Locate the cell with the specified text and output its (x, y) center coordinate. 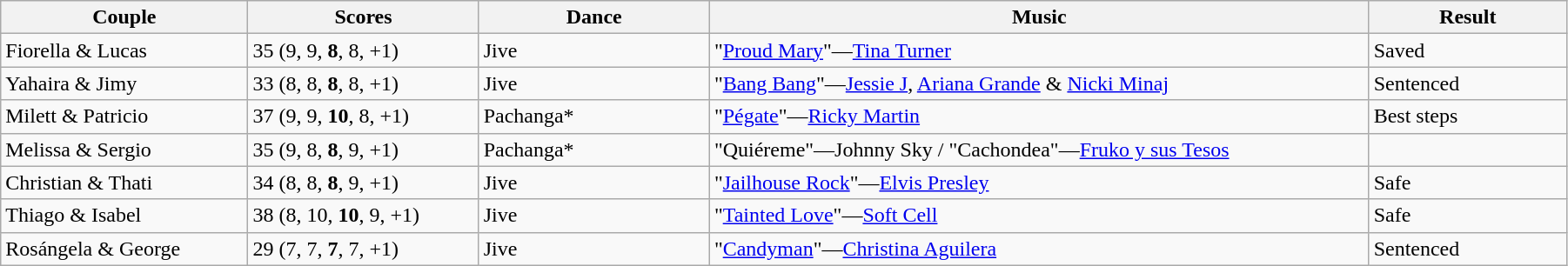
"Pégate"—Ricky Martin (1039, 116)
Milett & Patricio (124, 116)
37 (9, 9, 10, 8, +1) (364, 116)
Melissa & Sergio (124, 150)
Best steps (1467, 116)
"Quiéreme"—Johnny Sky / "Cachondea"—Fruko y sus Tesos (1039, 150)
29 (7, 7, 7, 7, +1) (364, 249)
"Proud Mary"—Tina Turner (1039, 50)
"Candyman"—Christina Aguilera (1039, 249)
Yahaira & Jimy (124, 83)
34 (8, 8, 8, 9, +1) (364, 183)
35 (9, 9, 8, 8, +1) (364, 50)
Scores (364, 17)
Music (1039, 17)
Fiorella & Lucas (124, 50)
"Jailhouse Rock"—Elvis Presley (1039, 183)
Thiago & Isabel (124, 216)
Couple (124, 17)
Rosángela & George (124, 249)
Saved (1467, 50)
Result (1467, 17)
38 (8, 10, 10, 9, +1) (364, 216)
33 (8, 8, 8, 8, +1) (364, 83)
"Bang Bang"—Jessie J, Ariana Grande & Nicki Minaj (1039, 83)
Christian & Thati (124, 183)
Dance (593, 17)
"Tainted Love"—Soft Cell (1039, 216)
35 (9, 8, 8, 9, +1) (364, 150)
